Search for the cell housing the specified text and yield its (X, Y) center coordinate. 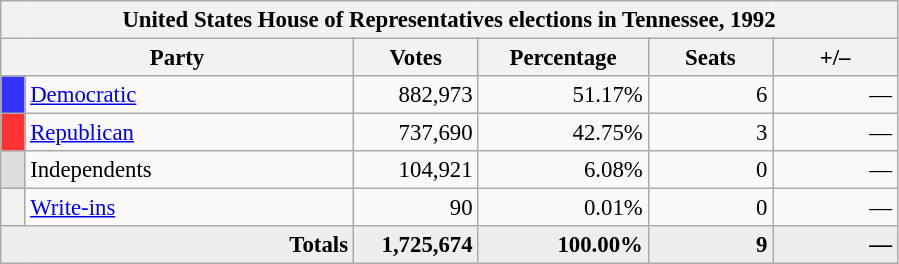
42.75% (563, 133)
882,973 (416, 95)
Independents (189, 170)
+/– (836, 58)
104,921 (416, 170)
United States House of Representatives elections in Tennessee, 1992 (450, 20)
737,690 (416, 133)
Democratic (189, 95)
1,725,674 (416, 245)
Republican (189, 133)
0.01% (563, 208)
9 (710, 245)
Write-ins (189, 208)
100.00% (563, 245)
6 (710, 95)
Percentage (563, 58)
51.17% (563, 95)
3 (710, 133)
Seats (710, 58)
6.08% (563, 170)
90 (416, 208)
Totals (178, 245)
Party (178, 58)
Votes (416, 58)
